Scan for the cell matching the given text and deliver its [x, y] coordinate at center. 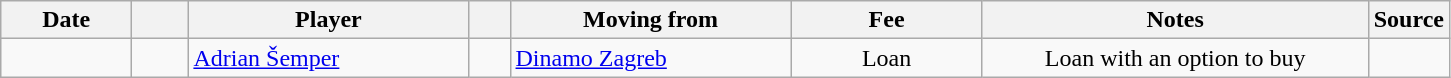
Adrian Šemper [328, 58]
Player [328, 20]
Date [66, 20]
Loan with an option to buy [1175, 58]
Source [1408, 20]
Fee [886, 20]
Moving from [650, 20]
Dinamo Zagreb [650, 58]
Notes [1175, 20]
Loan [886, 58]
